Locate the cell with the specified text and output its [X, Y] center coordinate. 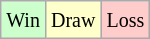
Draw [72, 20]
Win [24, 20]
Loss [126, 20]
